Return the [x, y] coordinate for the center point of the cell that contains the specified text.  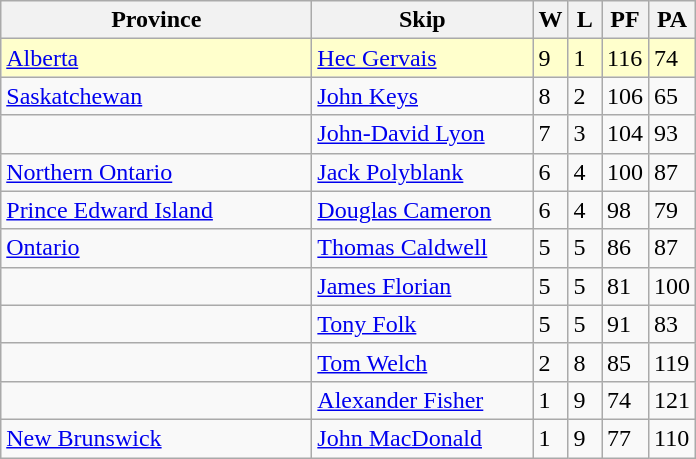
98 [626, 210]
3 [585, 134]
Jack Polyblank [422, 172]
Province [156, 20]
Tony Folk [422, 324]
110 [672, 438]
Alexander Fisher [422, 400]
Hec Gervais [422, 58]
85 [626, 362]
Northern Ontario [156, 172]
93 [672, 134]
Ontario [156, 248]
Saskatchewan [156, 96]
PA [672, 20]
Skip [422, 20]
83 [672, 324]
W [550, 20]
116 [626, 58]
106 [626, 96]
John Keys [422, 96]
Prince Edward Island [156, 210]
Thomas Caldwell [422, 248]
John-David Lyon [422, 134]
7 [550, 134]
New Brunswick [156, 438]
L [585, 20]
James Florian [422, 286]
86 [626, 248]
81 [626, 286]
65 [672, 96]
119 [672, 362]
77 [626, 438]
79 [672, 210]
Alberta [156, 58]
104 [626, 134]
PF [626, 20]
Douglas Cameron [422, 210]
Tom Welch [422, 362]
121 [672, 400]
John MacDonald [422, 438]
91 [626, 324]
